Provide the [x, y] coordinate of the cell's center where the given text is located.  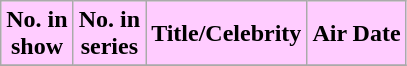
Title/Celebrity [226, 34]
No. in show [37, 34]
No. in series [109, 34]
Air Date [356, 34]
